Locate the cell with the specified text and output its [X, Y] center coordinate. 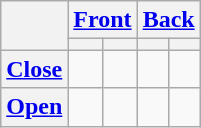
Front [102, 20]
Close [34, 69]
Open [34, 107]
Back [168, 20]
